Determine the (x, y) coordinate at the center of the cell enclosing the given text.  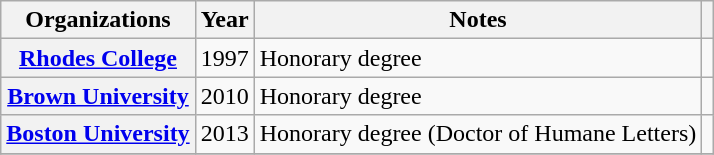
Brown University (98, 96)
Boston University (98, 134)
Honorary degree (Doctor of Humane Letters) (478, 134)
Year (224, 20)
Organizations (98, 20)
2013 (224, 134)
Rhodes College (98, 58)
Notes (478, 20)
2010 (224, 96)
1997 (224, 58)
